Capture the cell that displays the provided text and extract its (X, Y) central coordinate. 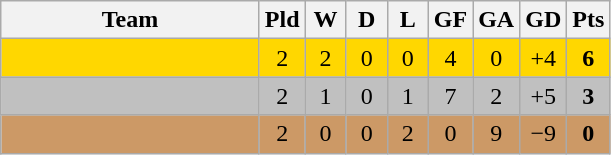
7 (450, 96)
−9 (544, 134)
GA (496, 20)
W (326, 20)
Pts (588, 20)
GD (544, 20)
L (408, 20)
Team (130, 20)
Pld (282, 20)
9 (496, 134)
+4 (544, 58)
3 (588, 96)
6 (588, 58)
+5 (544, 96)
GF (450, 20)
D (366, 20)
4 (450, 58)
